Return the [X, Y] coordinate for the center point of the cell that contains the specified text.  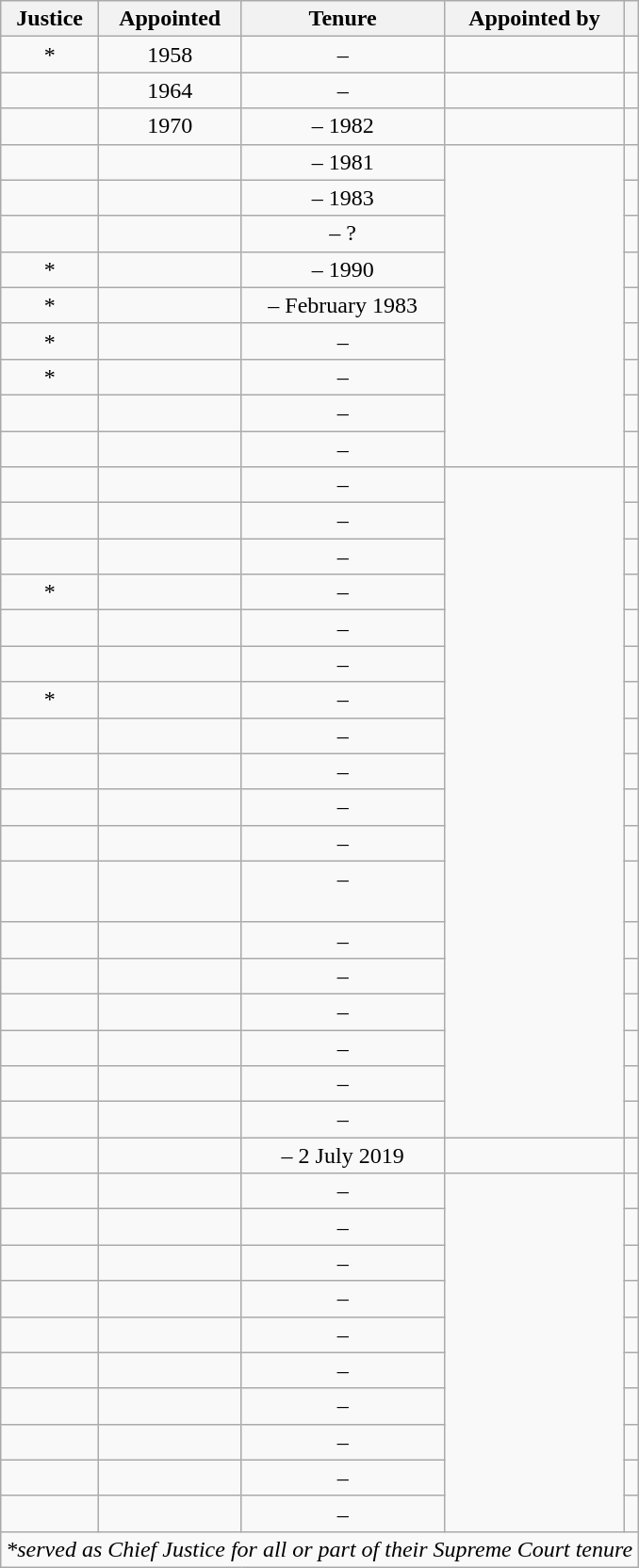
Tenure [343, 19]
– ? [343, 234]
1964 [170, 90]
Appointed [170, 19]
Appointed by [533, 19]
– 1990 [343, 269]
*served as Chief Justice for all or part of their Supreme Court tenure [319, 1549]
– 1983 [343, 198]
1970 [170, 126]
– 1982 [343, 126]
– 2 July 2019 [343, 1156]
1958 [170, 55]
– February 1983 [343, 305]
– 1981 [343, 162]
Justice [50, 19]
